Capture the cell that displays the provided text and extract its [x, y] central coordinate. 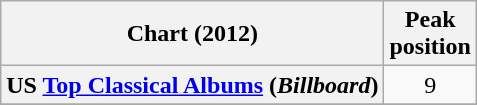
Peakposition [430, 34]
Chart (2012) [192, 34]
9 [430, 85]
US Top Classical Albums (Billboard) [192, 85]
